Scan for the cell matching the given text and deliver its (X, Y) coordinate at center. 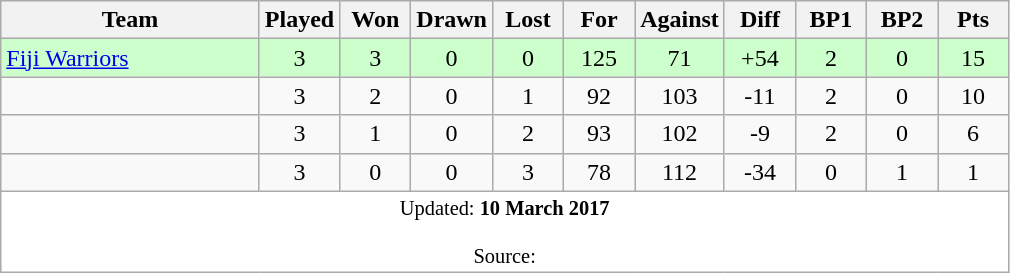
15 (974, 58)
Updated: 10 March 2017Source: (505, 232)
Pts (974, 20)
Team (130, 20)
-9 (760, 134)
102 (680, 134)
+54 (760, 58)
For (600, 20)
93 (600, 134)
Against (680, 20)
-34 (760, 172)
112 (680, 172)
10 (974, 96)
BP1 (830, 20)
92 (600, 96)
Lost (528, 20)
Fiji Warriors (130, 58)
6 (974, 134)
125 (600, 58)
Diff (760, 20)
Played (299, 20)
Won (376, 20)
103 (680, 96)
BP2 (902, 20)
Drawn (452, 20)
71 (680, 58)
78 (600, 172)
-11 (760, 96)
